Determine the [X, Y] coordinate at the center of the cell enclosing the given text.  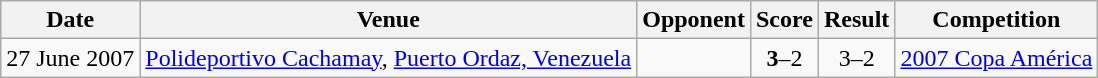
Venue [388, 20]
27 June 2007 [70, 58]
Polideportivo Cachamay, Puerto Ordaz, Venezuela [388, 58]
Score [784, 20]
Date [70, 20]
Opponent [694, 20]
2007 Copa América [996, 58]
Result [856, 20]
Competition [996, 20]
